From the cell containing the given text, extract its center point as [x, y] coordinate. 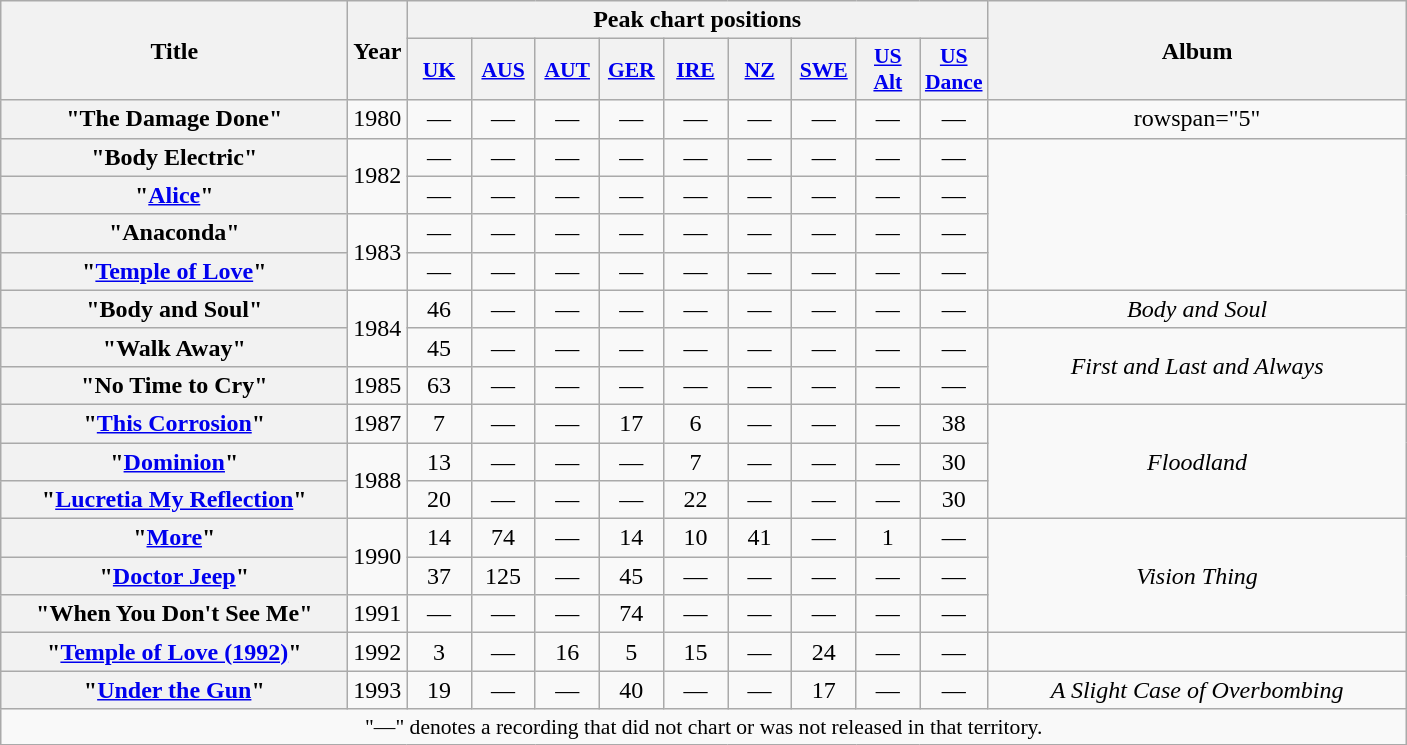
1988 [378, 480]
US Dance [954, 70]
"Walk Away" [174, 347]
A Slight Case of Overbombing [1198, 690]
Year [378, 50]
AUS [503, 70]
1984 [378, 328]
"Under the Gun" [174, 690]
Body and Soul [1198, 309]
20 [439, 500]
GER [631, 70]
1992 [378, 652]
1983 [378, 252]
40 [631, 690]
63 [439, 385]
NZ [760, 70]
"When You Don't See Me" [174, 614]
"Dominion" [174, 461]
Vision Thing [1198, 576]
"This Corrosion" [174, 423]
1 [888, 538]
AUT [567, 70]
"—" denotes a recording that did not chart or was not released in that territory. [704, 727]
1982 [378, 176]
1991 [378, 614]
1987 [378, 423]
"Lucretia My Reflection" [174, 500]
"Doctor Jeep" [174, 576]
1980 [378, 119]
1990 [378, 557]
22 [695, 500]
UK [439, 70]
Album [1198, 50]
19 [439, 690]
Floodland [1198, 461]
US Alt [888, 70]
rowspan="5" [1198, 119]
41 [760, 538]
3 [439, 652]
13 [439, 461]
16 [567, 652]
"Temple of Love (1992)" [174, 652]
1993 [378, 690]
"Body Electric" [174, 157]
"No Time to Cry" [174, 385]
1985 [378, 385]
46 [439, 309]
"More" [174, 538]
Title [174, 50]
6 [695, 423]
"Alice" [174, 195]
Peak chart positions [698, 20]
5 [631, 652]
SWE [824, 70]
10 [695, 538]
"Body and Soul" [174, 309]
38 [954, 423]
"Temple of Love" [174, 271]
24 [824, 652]
15 [695, 652]
First and Last and Always [1198, 366]
"The Damage Done" [174, 119]
"Anaconda" [174, 233]
37 [439, 576]
IRE [695, 70]
125 [503, 576]
